From the cell containing the given text, extract its center point as (x, y) coordinate. 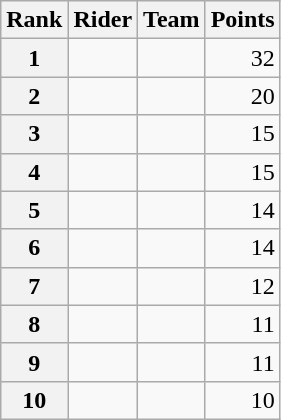
Points (242, 20)
Team (172, 20)
2 (34, 96)
Rider (103, 20)
32 (242, 58)
8 (34, 324)
3 (34, 134)
12 (242, 286)
20 (242, 96)
9 (34, 362)
1 (34, 58)
6 (34, 248)
Rank (34, 20)
7 (34, 286)
4 (34, 172)
5 (34, 210)
